Determine the (X, Y) coordinate at the center of the cell enclosing the given text.  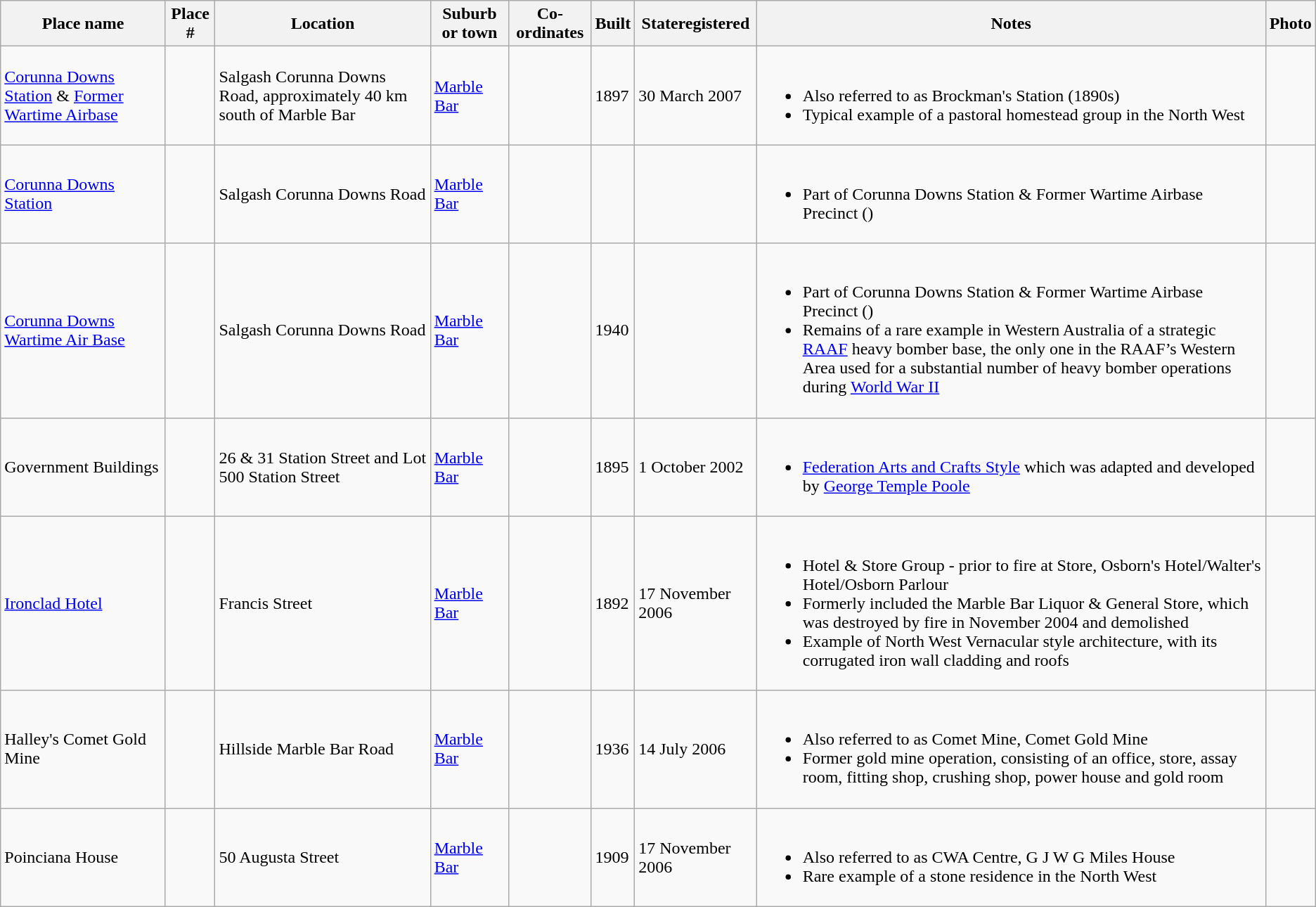
1897 (613, 96)
Salgash Corunna Downs Road, approximately 40 km south of Marble Bar (323, 96)
Corunna Downs Station & Former Wartime Airbase (83, 96)
Ironclad Hotel (83, 603)
Hillside Marble Bar Road (323, 750)
Also referred to as CWA Centre, G J W G Miles HouseRare example of a stone residence in the North West (1011, 857)
Place # (190, 24)
1 October 2002 (696, 467)
1892 (613, 603)
1895 (613, 467)
Poinciana House (83, 857)
Also referred to as Brockman's Station (1890s)Typical example of a pastoral homestead group in the North West (1011, 96)
Corunna Downs Station (83, 194)
30 March 2007 (696, 96)
Co-ordinates (550, 24)
Government Buildings (83, 467)
Part of Corunna Downs Station & Former Wartime Airbase Precinct () (1011, 194)
Halley's Comet Gold Mine (83, 750)
Location (323, 24)
Francis Street (323, 603)
Notes (1011, 24)
1909 (613, 857)
1940 (613, 330)
Federation Arts and Crafts Style which was adapted and developed by George Temple Poole (1011, 467)
26 & 31 Station Street and Lot 500 Station Street (323, 467)
50 Augusta Street (323, 857)
Suburb or town (470, 24)
Corunna Downs Wartime Air Base (83, 330)
1936 (613, 750)
Photo (1291, 24)
14 July 2006 (696, 750)
Place name (83, 24)
Stateregistered (696, 24)
Built (613, 24)
